Identify which cell holds the provided text, then report its (x, y) central coordinate. 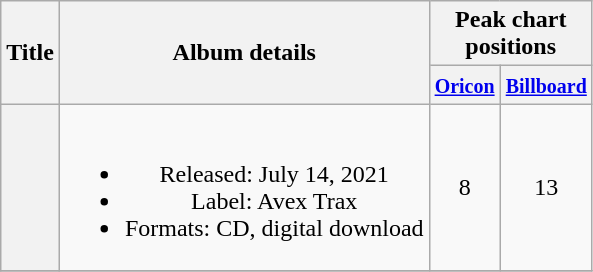
Released: July 14, 2021Label: Avex TraxFormats: CD, digital download (244, 188)
Title (30, 52)
Album details (244, 52)
8 (464, 188)
Billboard (546, 85)
Peak chart positions (510, 34)
Oricon (464, 85)
13 (546, 188)
